Scan for the cell matching the given text and deliver its (X, Y) coordinate at center. 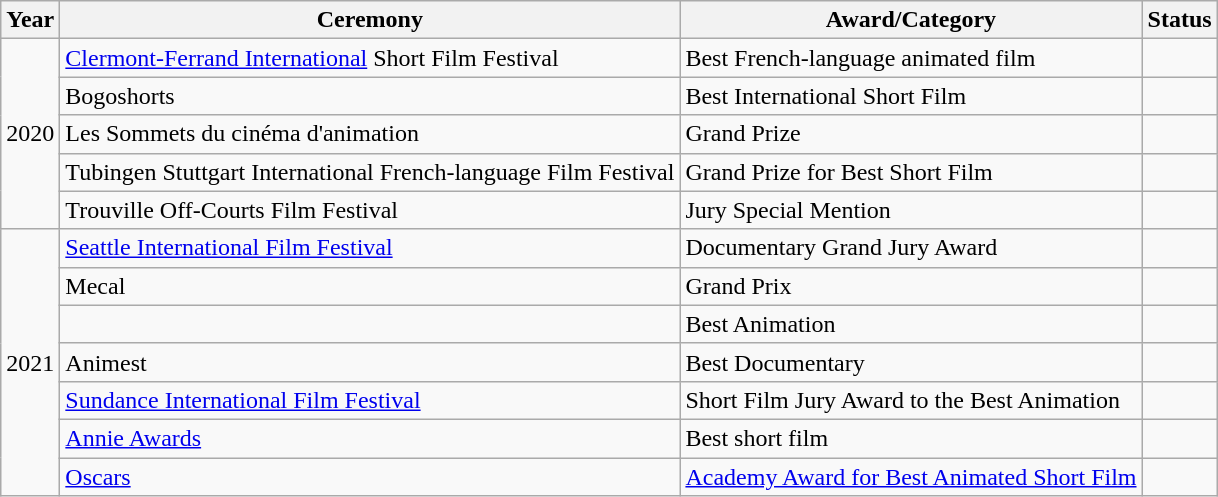
Grand Prize for Best Short Film (911, 172)
Best short film (911, 438)
Best Documentary (911, 362)
Oscars (370, 477)
2021 (30, 362)
Seattle International Film Festival (370, 248)
Mecal (370, 286)
Trouville Off-Courts Film Festival (370, 210)
Animest (370, 362)
Tubingen Stuttgart International French-language Film Festival (370, 172)
Sundance International Film Festival (370, 400)
Clermont-Ferrand International Short Film Festival (370, 58)
Jury Special Mention (911, 210)
Grand Prix (911, 286)
Status (1180, 20)
Year (30, 20)
Les Sommets du cinéma d'animation (370, 134)
2020 (30, 134)
Bogoshorts (370, 96)
Best French-language animated film (911, 58)
Annie Awards (370, 438)
Documentary Grand Jury Award (911, 248)
Short Film Jury Award to the Best Animation (911, 400)
Grand Prize (911, 134)
Academy Award for Best Animated Short Film (911, 477)
Best International Short Film (911, 96)
Ceremony (370, 20)
Best Animation (911, 324)
Award/Category (911, 20)
